Return the (X, Y) coordinate for the center point of the cell that contains the specified text.  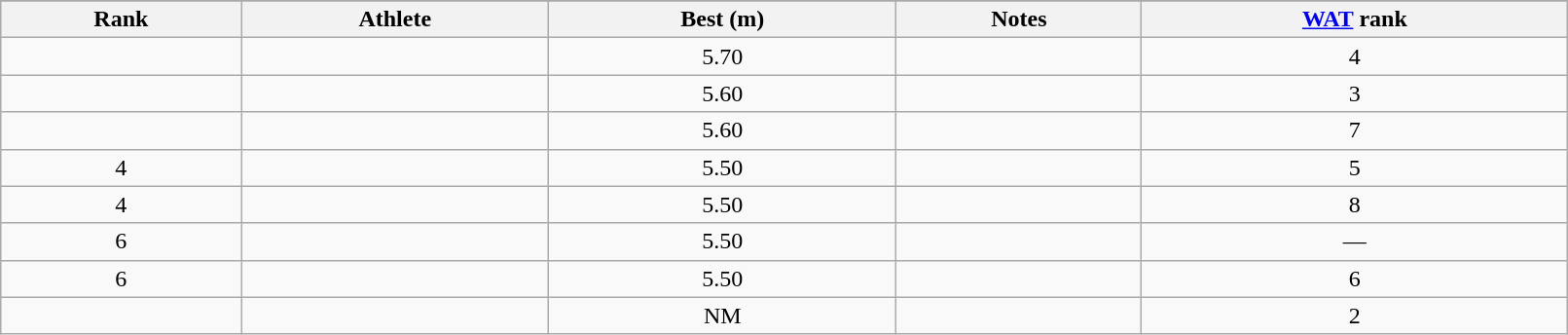
NM (722, 316)
2 (1355, 316)
5 (1355, 167)
3 (1355, 93)
WAT rank (1355, 19)
7 (1355, 130)
8 (1355, 205)
— (1355, 242)
5.70 (722, 56)
Best (m) (722, 19)
Rank (121, 19)
Notes (1019, 19)
Athlete (395, 19)
